Identify which cell holds the provided text, then report its (X, Y) central coordinate. 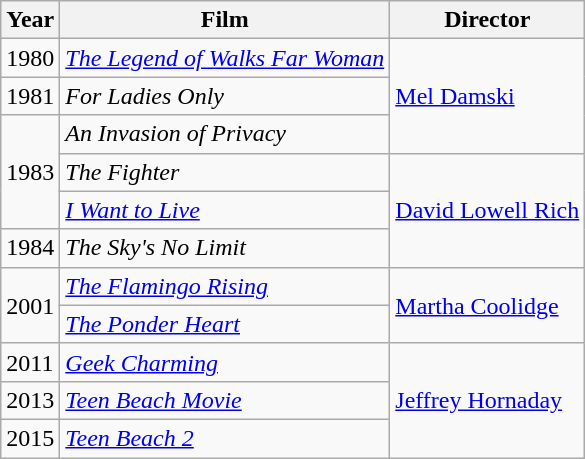
An Invasion of Privacy (225, 134)
The Sky's No Limit (225, 248)
The Ponder Heart (225, 324)
2015 (30, 438)
2013 (30, 400)
The Flamingo Rising (225, 286)
David Lowell Rich (488, 210)
Director (488, 20)
Mel Damski (488, 96)
The Fighter (225, 172)
Jeffrey Hornaday (488, 400)
Geek Charming (225, 362)
I Want to Live (225, 210)
For Ladies Only (225, 96)
1984 (30, 248)
Year (30, 20)
The Legend of Walks Far Woman (225, 58)
1981 (30, 96)
2011 (30, 362)
1980 (30, 58)
1983 (30, 172)
2001 (30, 305)
Film (225, 20)
Teen Beach Movie (225, 400)
Teen Beach 2 (225, 438)
Martha Coolidge (488, 305)
